Search for the cell housing the specified text and yield its (X, Y) center coordinate. 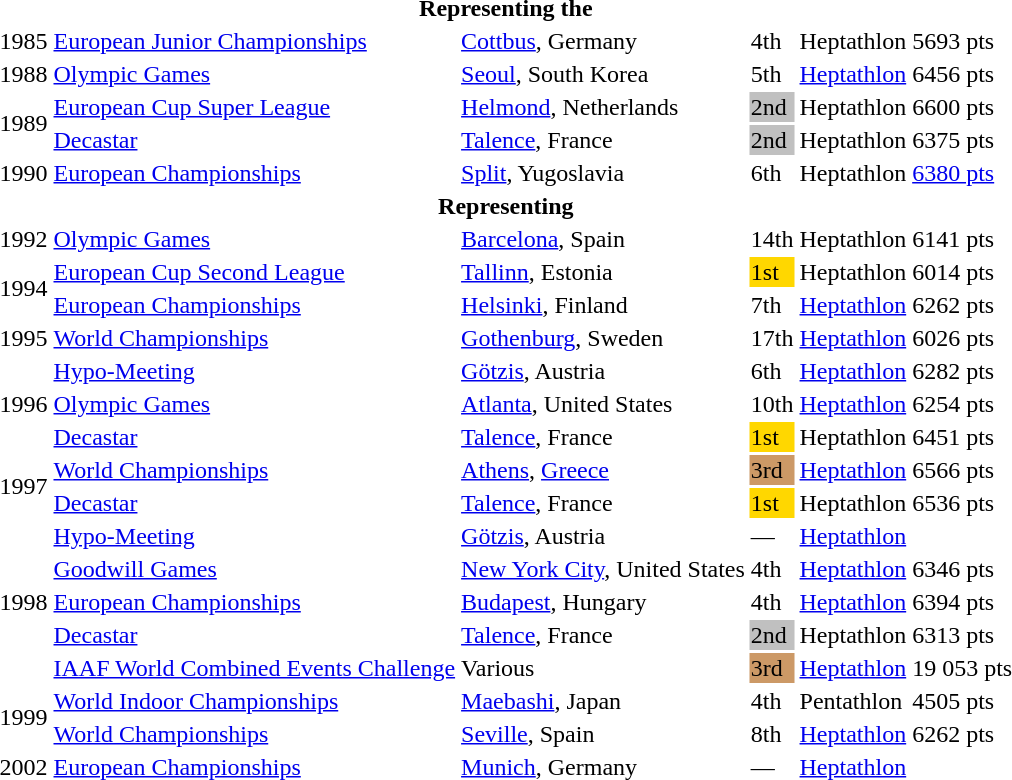
World Indoor Championships (254, 701)
Split, Yugoslavia (604, 173)
Tallinn, Estonia (604, 272)
Budapest, Hungary (604, 602)
5th (772, 74)
Atlanta, United States (604, 404)
European Cup Super League (254, 107)
Seoul, South Korea (604, 74)
Pentathlon (853, 701)
Various (604, 668)
— (772, 536)
Goodwill Games (254, 569)
Athens, Greece (604, 470)
Barcelona, Spain (604, 239)
7th (772, 305)
European Cup Second League (254, 272)
8th (772, 734)
Helsinki, Finland (604, 305)
European Junior Championships (254, 41)
Gothenburg, Sweden (604, 338)
New York City, United States (604, 569)
17th (772, 338)
IAAF World Combined Events Challenge (254, 668)
10th (772, 404)
Maebashi, Japan (604, 701)
Cottbus, Germany (604, 41)
Helmond, Netherlands (604, 107)
Seville, Spain (604, 734)
14th (772, 239)
